Find where the given text appears and provide that cell's center as [x, y] coordinate. 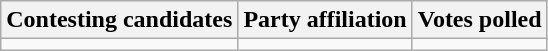
Party affiliation [325, 20]
Votes polled [480, 20]
Contesting candidates [120, 20]
